Capture the cell that displays the provided text and extract its (x, y) central coordinate. 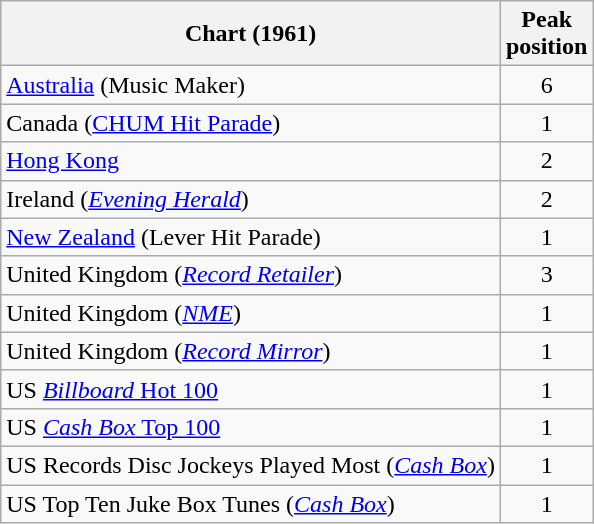
6 (546, 85)
US Top Ten Juke Box Tunes (Cash Box) (251, 503)
United Kingdom (NME) (251, 313)
United Kingdom (Record Retailer) (251, 275)
US Billboard Hot 100 (251, 389)
New Zealand (Lever Hit Parade) (251, 237)
US Cash Box Top 100 (251, 427)
Peakposition (546, 34)
Hong Kong (251, 161)
3 (546, 275)
US Records Disc Jockeys Played Most (Cash Box) (251, 465)
Canada (CHUM Hit Parade) (251, 123)
Chart (1961) (251, 34)
United Kingdom (Record Mirror) (251, 351)
Ireland (Evening Herald) (251, 199)
Australia (Music Maker) (251, 85)
